Extract the [x, y] coordinate from the center of the cell holding the provided text.  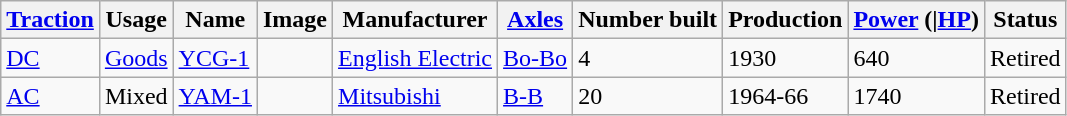
Manufacturer [416, 20]
Production [786, 20]
1740 [916, 96]
AC [50, 96]
Mixed [136, 96]
20 [648, 96]
Mitsubishi [416, 96]
B-B [536, 96]
Power (|HP) [916, 20]
4 [648, 58]
1964-66 [786, 96]
Axles [536, 20]
640 [916, 58]
Number built [648, 20]
YCG-1 [215, 58]
YAM-1 [215, 96]
1930 [786, 58]
Usage [136, 20]
Image [294, 20]
Name [215, 20]
Goods [136, 58]
Traction [50, 20]
Status [1025, 20]
DC [50, 58]
Bo-Bo [536, 58]
English Electric [416, 58]
